Output the (x, y) coordinate of the center of the cell containing the given text.  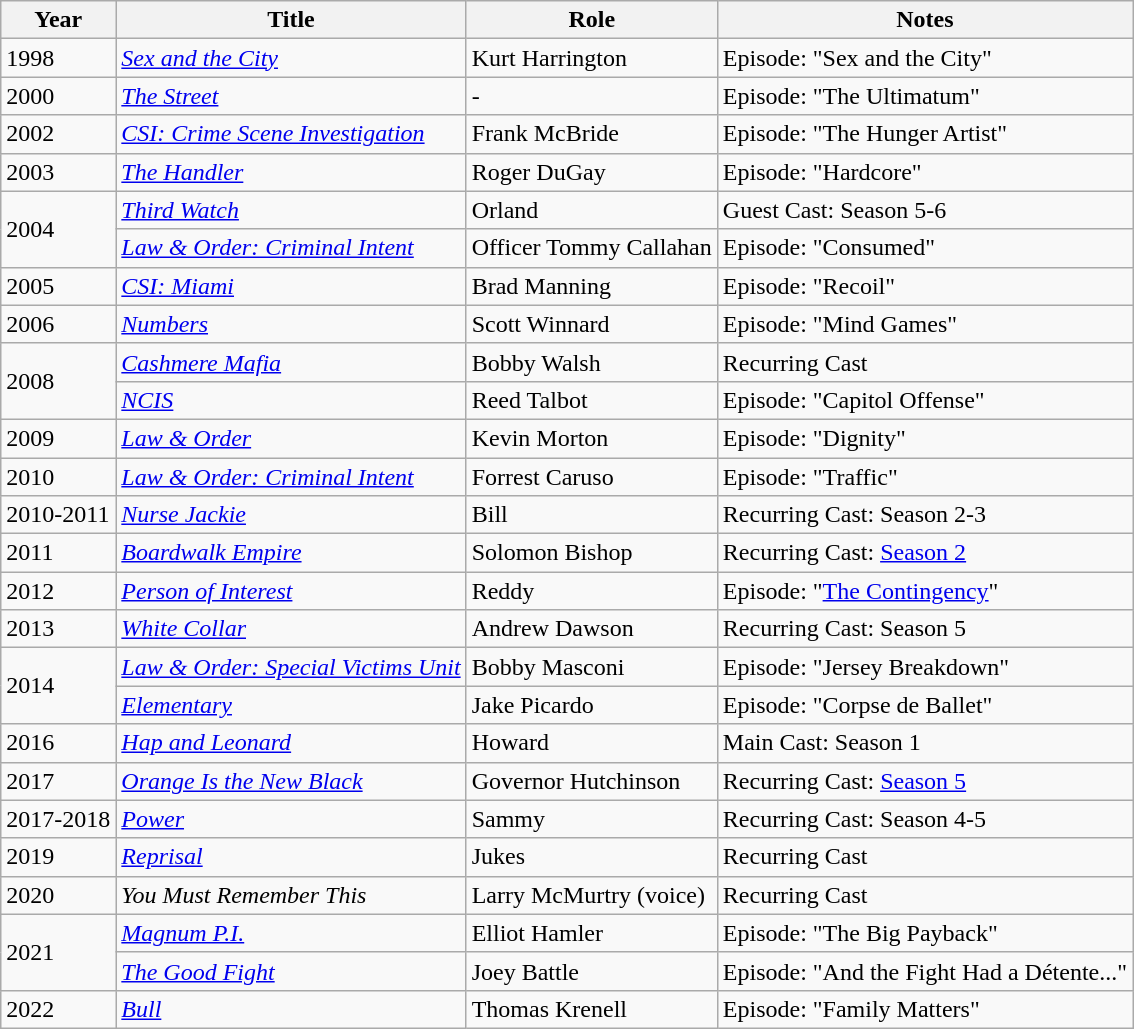
2010-2011 (58, 515)
1998 (58, 58)
Episode: "Jersey Breakdown" (924, 667)
2011 (58, 553)
2016 (58, 743)
Law & Order: Special Victims Unit (291, 667)
Episode: "Sex and the City" (924, 58)
Episode: "Corpse de Ballet" (924, 705)
Recurring Cast: Season 2-3 (924, 515)
2002 (58, 134)
2006 (58, 324)
Jake Picardo (592, 705)
Elliot Hamler (592, 933)
Scott Winnard (592, 324)
Boardwalk Empire (291, 553)
Guest Cast: Season 5-6 (924, 210)
2020 (58, 895)
Brad Manning (592, 286)
Cashmere Mafia (291, 362)
Episode: "The Ultimatum" (924, 96)
Orange Is the New Black (291, 781)
2019 (58, 857)
Notes (924, 20)
Episode: "Family Matters" (924, 1009)
Bull (291, 1009)
The Handler (291, 172)
The Street (291, 96)
Hap and Leonard (291, 743)
Joey Battle (592, 971)
Solomon Bishop (592, 553)
Main Cast: Season 1 (924, 743)
Episode: "The Hunger Artist" (924, 134)
Thomas Krenell (592, 1009)
Year (58, 20)
Episode: "Recoil" (924, 286)
CSI: Crime Scene Investigation (291, 134)
Episode: "Dignity" (924, 438)
Governor Hutchinson (592, 781)
Kevin Morton (592, 438)
Magnum P.I. (291, 933)
Nurse Jackie (291, 515)
2009 (58, 438)
Orland (592, 210)
Forrest Caruso (592, 477)
2014 (58, 686)
Reed Talbot (592, 400)
- (592, 96)
Episode: "And the Fight Had a Détente..." (924, 971)
2017-2018 (58, 819)
Elementary (291, 705)
2010 (58, 477)
2000 (58, 96)
Officer Tommy Callahan (592, 248)
The Good Fight (291, 971)
Episode: "The Contingency" (924, 591)
Episode: "Capitol Offense" (924, 400)
Episode: "Mind Games" (924, 324)
Third Watch (291, 210)
2012 (58, 591)
CSI: Miami (291, 286)
Bill (592, 515)
Episode: "The Big Payback" (924, 933)
Episode: "Consumed" (924, 248)
2013 (58, 629)
Bobby Walsh (592, 362)
Howard (592, 743)
Sammy (592, 819)
NCIS (291, 400)
Numbers (291, 324)
2021 (58, 952)
Kurt Harrington (592, 58)
Andrew Dawson (592, 629)
2004 (58, 229)
White Collar (291, 629)
Person of Interest (291, 591)
Frank McBride (592, 134)
Title (291, 20)
2003 (58, 172)
2022 (58, 1009)
2008 (58, 381)
2017 (58, 781)
Bobby Masconi (592, 667)
Recurring Cast: Season 4-5 (924, 819)
Recurring Cast: Season 2 (924, 553)
Roger DuGay (592, 172)
Law & Order (291, 438)
Jukes (592, 857)
Role (592, 20)
Power (291, 819)
Episode: "Hardcore" (924, 172)
Reddy (592, 591)
You Must Remember This (291, 895)
2005 (58, 286)
Larry McMurtry (voice) (592, 895)
Reprisal (291, 857)
Sex and the City (291, 58)
Episode: "Traffic" (924, 477)
